Return [x, y] of the center of cell containing provided text 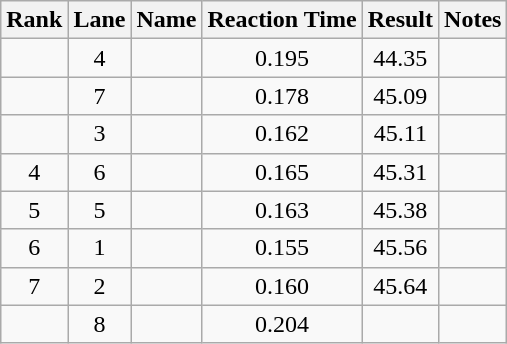
0.162 [282, 134]
1 [100, 248]
Result [400, 20]
45.31 [400, 172]
0.195 [282, 58]
2 [100, 286]
Lane [100, 20]
44.35 [400, 58]
45.38 [400, 210]
45.09 [400, 96]
0.155 [282, 248]
Reaction Time [282, 20]
0.160 [282, 286]
45.64 [400, 286]
3 [100, 134]
Notes [473, 20]
0.165 [282, 172]
Name [166, 20]
0.163 [282, 210]
45.56 [400, 248]
0.178 [282, 96]
0.204 [282, 324]
8 [100, 324]
45.11 [400, 134]
Rank [34, 20]
